From the cell containing the given text, extract its center point as [x, y] coordinate. 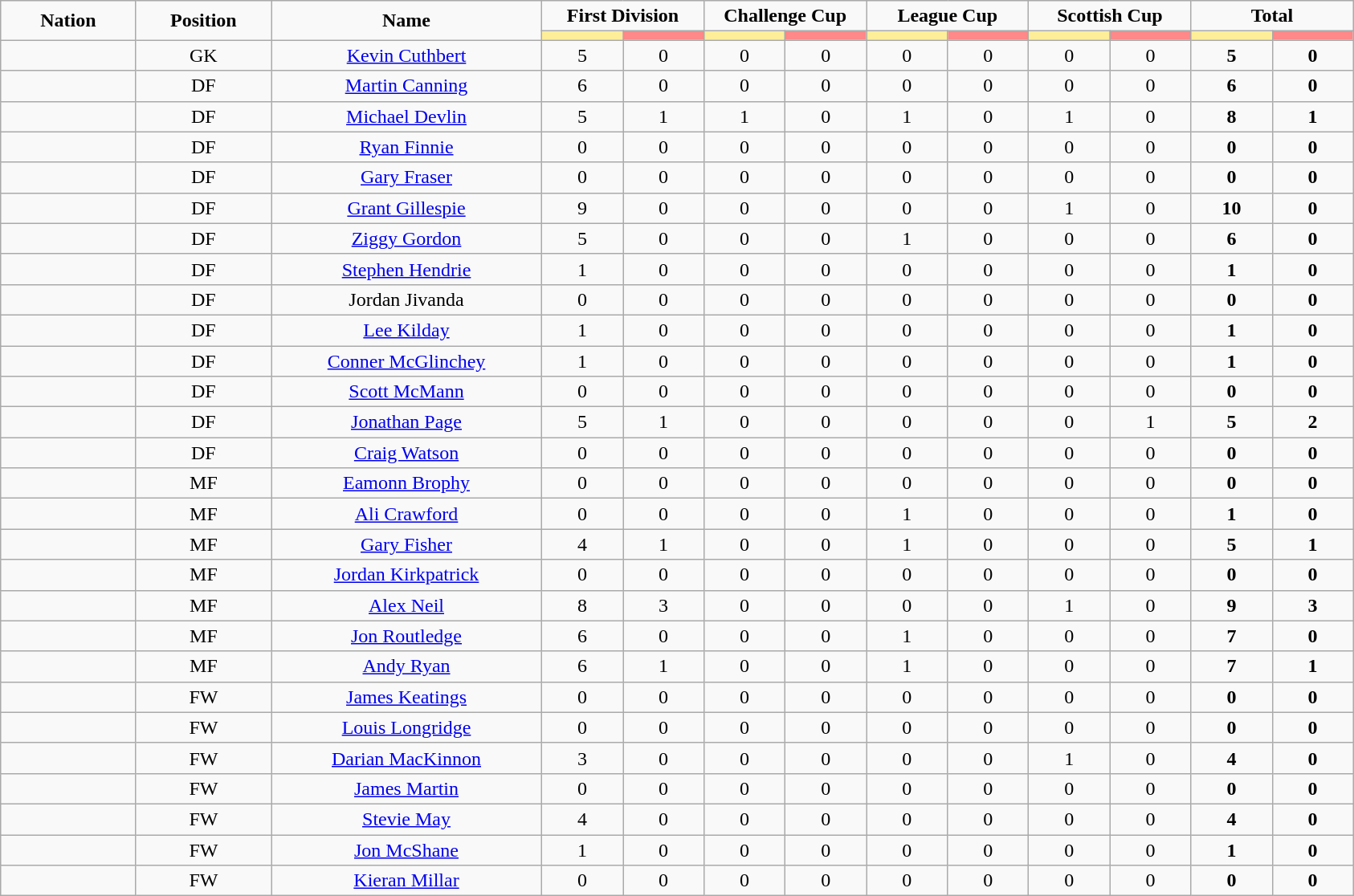
Andy Ryan [406, 666]
Stevie May [406, 819]
Ryan Finnie [406, 147]
Lee Kilday [406, 330]
Louis Longridge [406, 727]
Grant Gillespie [406, 208]
Jordan Kirkpatrick [406, 575]
Total [1272, 16]
Kevin Cuthbert [406, 55]
Darian MacKinnon [406, 758]
James Martin [406, 788]
Position [203, 21]
Jon McShane [406, 850]
10 [1232, 208]
Craig Watson [406, 453]
Gary Fisher [406, 544]
Eamonn Brophy [406, 483]
Scottish Cup [1110, 16]
Conner McGlinchey [406, 360]
Stephen Hendrie [406, 269]
Jon Routledge [406, 636]
Ali Crawford [406, 514]
First Division [622, 16]
League Cup [948, 16]
Gary Fraser [406, 177]
Martin Canning [406, 86]
Name [406, 21]
Kieran Millar [406, 881]
Jordan Jivanda [406, 299]
Alex Neil [406, 605]
Scott McMann [406, 392]
James Keatings [406, 697]
GK [203, 55]
2 [1312, 422]
Michael Devlin [406, 116]
Challenge Cup [785, 16]
Ziggy Gordon [406, 238]
Nation [68, 21]
Jonathan Page [406, 422]
